Determine the [x, y] coordinate at the center of the cell enclosing the given text.  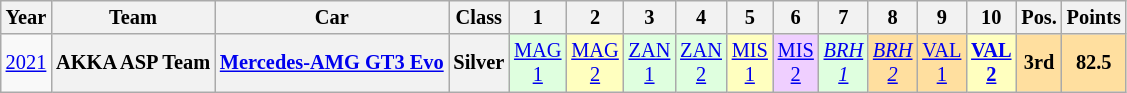
2 [594, 17]
BRH2 [892, 63]
Pos. [1038, 17]
AKKA ASP Team [133, 63]
Team [133, 17]
VAL1 [942, 63]
Points [1094, 17]
82.5 [1094, 63]
1 [538, 17]
ZAN1 [650, 63]
MAG2 [594, 63]
3 [650, 17]
7 [844, 17]
6 [796, 17]
Car [332, 17]
BRH1 [844, 63]
Year [26, 17]
VAL 2 [991, 63]
9 [942, 17]
Class [478, 17]
Mercedes-AMG GT3 Evo [332, 63]
4 [701, 17]
3rd [1038, 63]
10 [991, 17]
Silver [478, 63]
ZAN2 [701, 63]
2021 [26, 63]
5 [750, 17]
8 [892, 17]
MIS1 [750, 63]
MAG1 [538, 63]
MIS2 [796, 63]
